Return the (x, y) coordinate for the center point of the cell that contains the specified text.  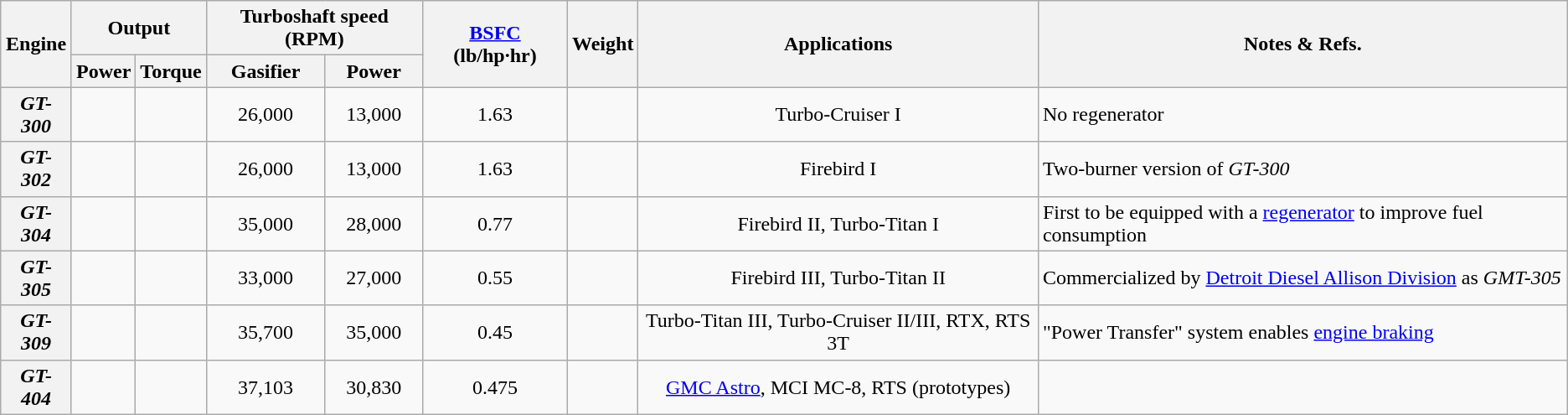
Commercialized by Detroit Diesel Allison Division as GMT-305 (1302, 278)
Applications (838, 44)
Firebird II, Turbo-Titan I (838, 223)
0.55 (494, 278)
0.77 (494, 223)
GT-300 (37, 114)
No regenerator (1302, 114)
GMC Astro, MCI MC-8, RTS (prototypes) (838, 387)
"Power Transfer" system enables engine braking (1302, 332)
30,830 (374, 387)
37,103 (266, 387)
0.475 (494, 387)
Two-burner version of GT-300 (1302, 169)
Turbo-Titan III, Turbo-Cruiser II/III, RTX, RTS 3T (838, 332)
GT-302 (37, 169)
BSFC (lb/hp·hr) (494, 44)
Turbo-Cruiser I (838, 114)
33,000 (266, 278)
Turboshaft speed (RPM) (314, 29)
GT-404 (37, 387)
GT-309 (37, 332)
35,700 (266, 332)
0.45 (494, 332)
Engine (37, 44)
Notes & Refs. (1302, 44)
GT-304 (37, 223)
GT-305 (37, 278)
Torque (171, 71)
27,000 (374, 278)
Firebird III, Turbo-Titan II (838, 278)
28,000 (374, 223)
Firebird I (838, 169)
Output (139, 29)
Weight (603, 44)
First to be equipped with a regenerator to improve fuel consumption (1302, 223)
Gasifier (266, 71)
